Extract the [x, y] coordinate from the center of the cell holding the provided text.  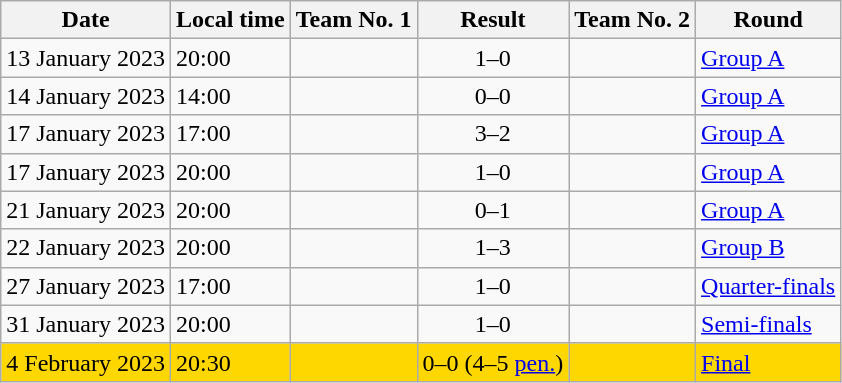
1–3 [493, 248]
Date [86, 20]
3–2 [493, 134]
0–1 [493, 210]
Result [493, 20]
4 February 2023 [86, 362]
Semi-finals [768, 324]
31 January 2023 [86, 324]
20:30 [230, 362]
Group B [768, 248]
13 January 2023 [86, 58]
21 January 2023 [86, 210]
Round [768, 20]
Final [768, 362]
22 January 2023 [86, 248]
14 January 2023 [86, 96]
Team No. 1 [354, 20]
0–0 (4–5 pen.) [493, 362]
14:00 [230, 96]
Quarter-finals [768, 286]
Team No. 2 [632, 20]
27 January 2023 [86, 286]
Local time [230, 20]
0–0 [493, 96]
